Pinpoint the cell where the given text exists, returning its [X, Y] midpoint coordinate. 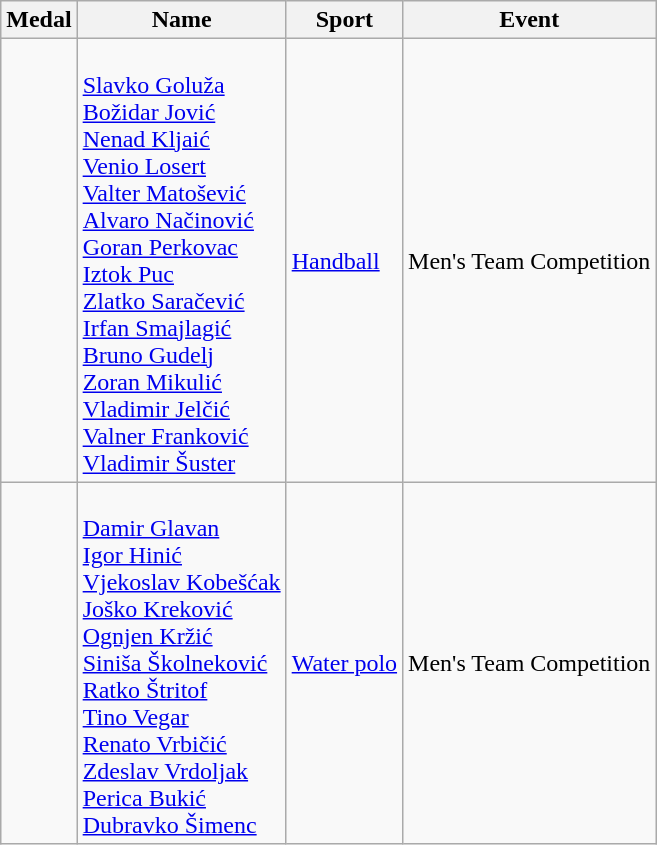
Handball [344, 260]
Event [530, 20]
Medal [39, 20]
Water polo [344, 663]
Name [182, 20]
Sport [344, 20]
